For the text-containing cell, return its midpoint in [x, y] coordinate format. 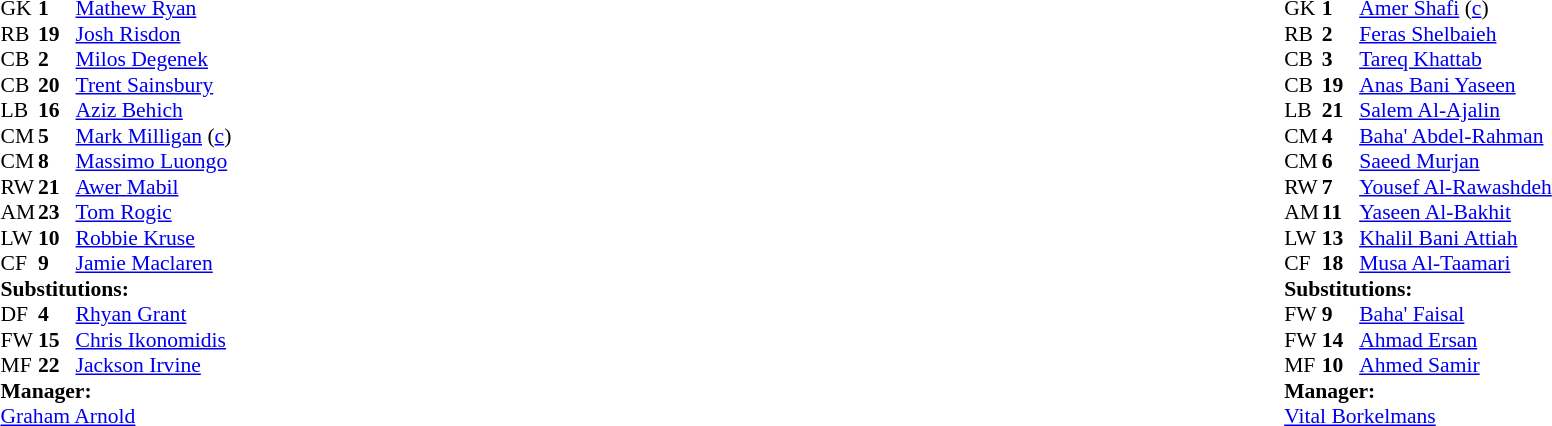
18 [1341, 263]
3 [1341, 59]
Chris Ikonomidis [154, 340]
Rhyan Grant [154, 315]
6 [1341, 161]
Khalil Bani Attiah [1456, 238]
8 [57, 161]
11 [1341, 213]
Saeed Murjan [1456, 161]
Robbie Kruse [154, 238]
22 [57, 365]
Ahmed Samir [1456, 365]
23 [57, 213]
Jackson Irvine [154, 365]
Josh Risdon [154, 34]
Awer Mabil [154, 187]
16 [57, 111]
Tareq Khattab [1456, 59]
Musa Al-Taamari [1456, 263]
Feras Shelbaieh [1456, 34]
13 [1341, 238]
Jamie Maclaren [154, 263]
5 [57, 136]
Yousef Al-Rawashdeh [1456, 187]
Milos Degenek [154, 59]
Mark Milligan (c) [154, 136]
Salem Al-Ajalin [1456, 111]
Baha' Abdel-Rahman [1456, 136]
15 [57, 340]
Tom Rogic [154, 213]
Baha' Faisal [1456, 315]
Massimo Luongo [154, 161]
14 [1341, 340]
Yaseen Al-Bakhit [1456, 213]
Ahmad Ersan [1456, 340]
Anas Bani Yaseen [1456, 85]
20 [57, 85]
Trent Sainsbury [154, 85]
7 [1341, 187]
Aziz Behich [154, 111]
DF [19, 315]
